Pinpoint the cell where the given text exists, returning its [X, Y] midpoint coordinate. 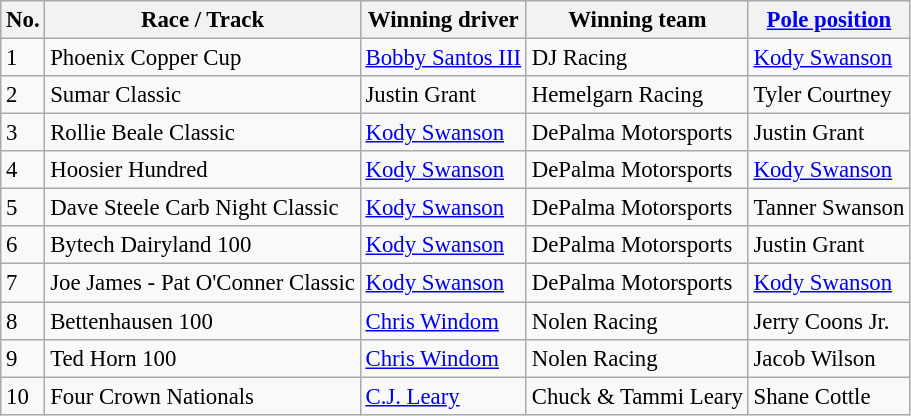
Bytech Dairyland 100 [202, 245]
4 [23, 170]
Race / Track [202, 20]
Sumar Classic [202, 95]
6 [23, 245]
7 [23, 283]
Bettenhausen 100 [202, 321]
1 [23, 58]
Dave Steele Carb Night Classic [202, 208]
Phoenix Copper Cup [202, 58]
Chuck & Tammi Leary [637, 396]
3 [23, 133]
Jacob Wilson [828, 358]
C.J. Leary [443, 396]
No. [23, 20]
DJ Racing [637, 58]
Winning driver [443, 20]
Winning team [637, 20]
Hemelgarn Racing [637, 95]
Joe James - Pat O'Conner Classic [202, 283]
Bobby Santos III [443, 58]
10 [23, 396]
Tanner Swanson [828, 208]
8 [23, 321]
5 [23, 208]
Jerry Coons Jr. [828, 321]
Ted Horn 100 [202, 358]
Rollie Beale Classic [202, 133]
9 [23, 358]
Hoosier Hundred [202, 170]
Pole position [828, 20]
Tyler Courtney [828, 95]
2 [23, 95]
Four Crown Nationals [202, 396]
Shane Cottle [828, 396]
